Locate the cell with the specified text and output its (X, Y) center coordinate. 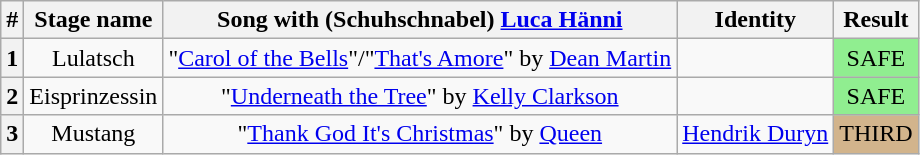
# (12, 20)
Song with (Schuhschnabel) Luca Hänni (420, 20)
Eisprinzessin (94, 96)
Result (876, 20)
THIRD (876, 134)
3 (12, 134)
"Underneath the Tree" by Kelly Clarkson (420, 96)
"Carol of the Bells"/"That's Amore" by Dean Martin (420, 58)
Identity (756, 20)
2 (12, 96)
Stage name (94, 20)
1 (12, 58)
Hendrik Duryn (756, 134)
"Thank God It's Christmas" by Queen (420, 134)
Lulatsch (94, 58)
Mustang (94, 134)
